Identify which cell holds the provided text, then report its [X, Y] central coordinate. 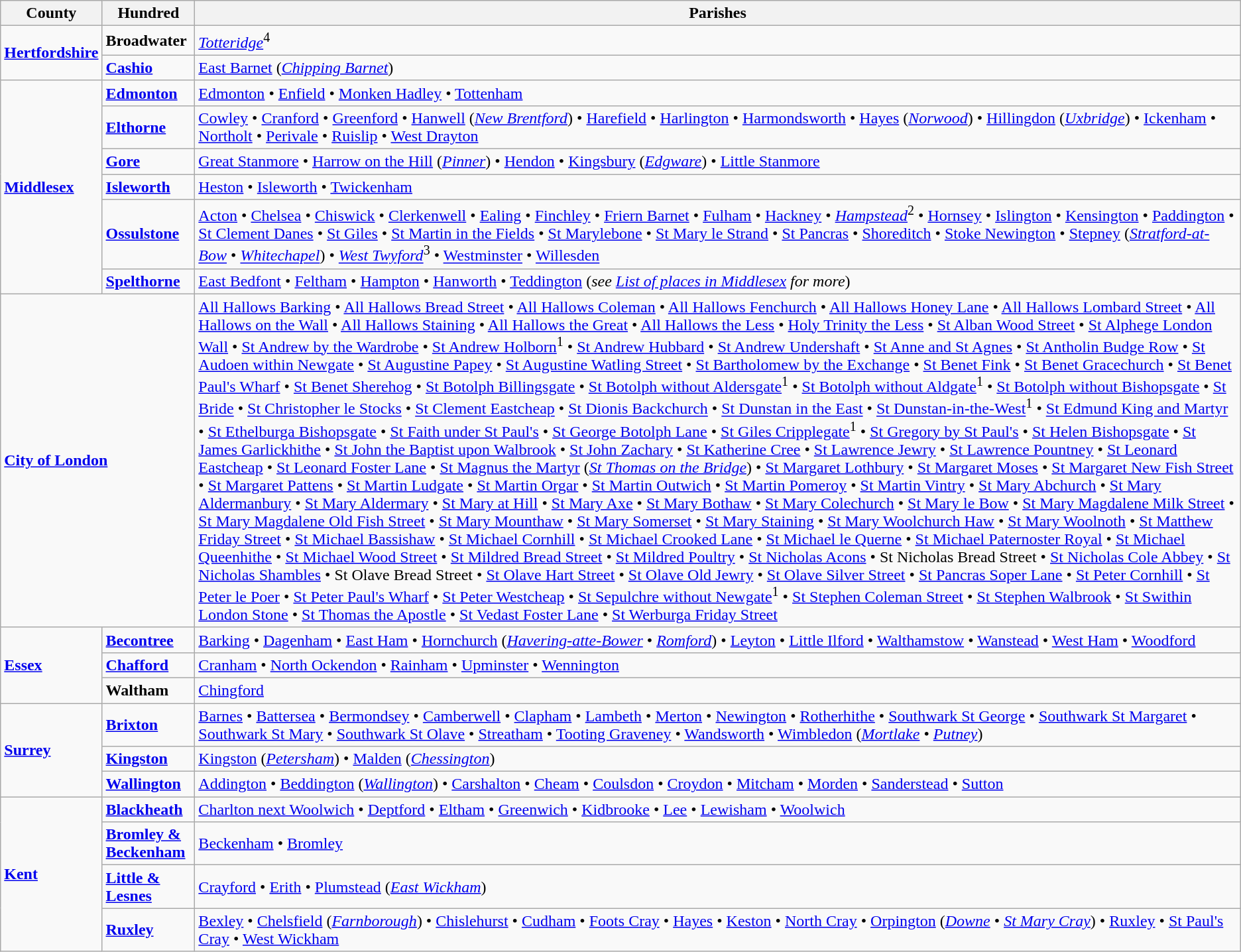
Waltham [148, 690]
Wallington [148, 784]
Hundred [148, 13]
Brixton [148, 724]
Heston • Isleworth • Twickenham [717, 187]
Chingford [717, 690]
Kingston (Petersham) • Malden (Chessington) [717, 759]
Totteridge4 [717, 41]
Parishes [717, 13]
Elthorne [148, 127]
Barking • Dagenham • East Ham • Hornchurch (Havering-atte-Bower • Romford) • Leyton • Little Ilford • Walthamstow • Wanstead • West Ham • Woodford [717, 640]
Kent [52, 874]
Edmonton • Enfield • Monken Hadley • Tottenham [717, 93]
Chafford [148, 665]
Hertfordshire [52, 53]
Kingston [148, 759]
Little & Lesnes [148, 887]
Beckenham • Bromley [717, 843]
Broadwater [148, 41]
East Bedfont • Feltham • Hampton • Hanworth • Teddington (see List of places in Middlesex for more) [717, 282]
Becontree [148, 640]
Blackheath [148, 809]
Surrey [52, 749]
Essex [52, 665]
Crayford • Erith • Plumstead (East Wickham) [717, 887]
Edmonton [148, 93]
Spelthorne [148, 282]
County [52, 13]
Ruxley [148, 929]
Great Stanmore • Harrow on the Hill (Pinner) • Hendon • Kingsbury (Edgware) • Little Stanmore [717, 162]
Addington • Beddington (Wallington) • Carshalton • Cheam • Coulsdon • Croydon • Mitcham • Morden • Sanderstead • Sutton [717, 784]
Bromley & Beckenham [148, 843]
Gore [148, 162]
Cranham • North Ockendon • Rainham • Upminster • Wennington [717, 665]
City of London [98, 461]
Cashio [148, 68]
East Barnet (Chipping Barnet) [717, 68]
Middlesex [52, 187]
Isleworth [148, 187]
Charlton next Woolwich • Deptford • Eltham • Greenwich • Kidbrooke • Lee • Lewisham • Woolwich [717, 809]
Ossulstone [148, 235]
